Provide the (x, y) coordinate of the cell's center where the given text is located.  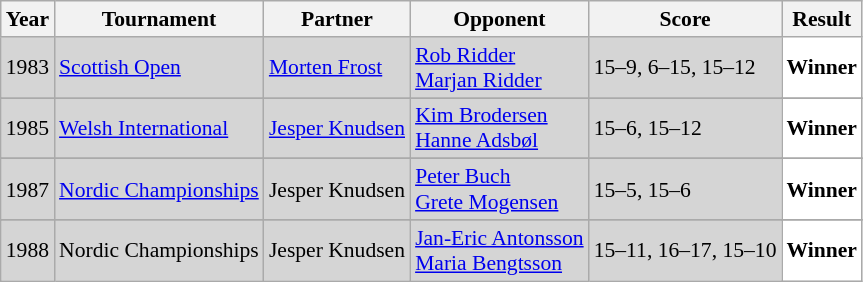
Morten Frost (337, 68)
15–6, 15–12 (686, 128)
15–11, 16–17, 15–10 (686, 250)
1987 (28, 190)
Rob Ridder Marjan Ridder (500, 68)
Peter Buch Grete Mogensen (500, 190)
1985 (28, 128)
Opponent (500, 19)
Score (686, 19)
1988 (28, 250)
15–5, 15–6 (686, 190)
Tournament (159, 19)
15–9, 6–15, 15–12 (686, 68)
Scottish Open (159, 68)
Result (822, 19)
Partner (337, 19)
Welsh International (159, 128)
Kim Brodersen Hanne Adsbøl (500, 128)
Year (28, 19)
1983 (28, 68)
Jan-Eric Antonsson Maria Bengtsson (500, 250)
